Search for the cell housing the specified text and yield its (x, y) center coordinate. 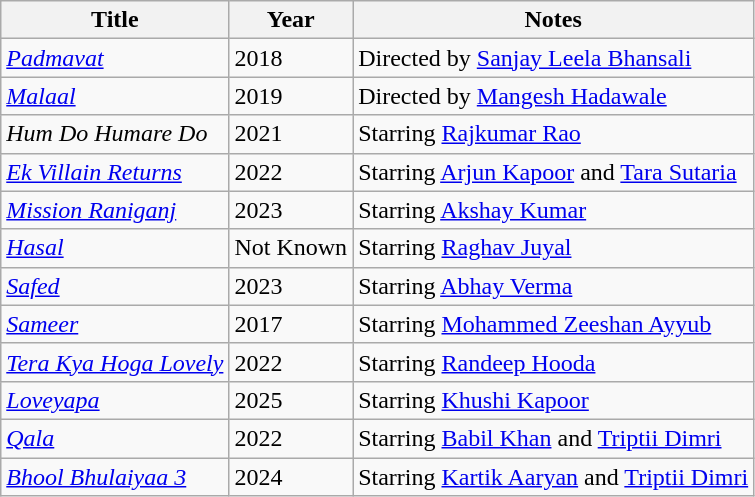
Hasal (115, 248)
Notes (554, 20)
2021 (291, 134)
Starring Abhay Verma (554, 286)
Not Known (291, 248)
2017 (291, 324)
2018 (291, 58)
Year (291, 20)
2024 (291, 477)
Starring Mohammed Zeeshan Ayyub (554, 324)
Starring Arjun Kapoor and Tara Sutaria (554, 172)
Bhool Bhulaiyaa 3 (115, 477)
Malaal (115, 96)
Starring Randeep Hooda (554, 362)
Safed (115, 286)
Title (115, 20)
2019 (291, 96)
Ek Villain Returns (115, 172)
Starring Babil Khan and Triptii Dimri (554, 438)
Sameer (115, 324)
Padmavat (115, 58)
2025 (291, 400)
Directed by Mangesh Hadawale (554, 96)
Loveyapa (115, 400)
Qala (115, 438)
Hum Do Humare Do (115, 134)
Starring Rajkumar Rao (554, 134)
Tera Kya Hoga Lovely (115, 362)
Starring Raghav Juyal (554, 248)
Starring Akshay Kumar (554, 210)
Starring Khushi Kapoor (554, 400)
Mission Raniganj (115, 210)
Directed by Sanjay Leela Bhansali (554, 58)
Starring Kartik Aaryan and Triptii Dimri (554, 477)
